Locate the cell with the specified text and output its [X, Y] center coordinate. 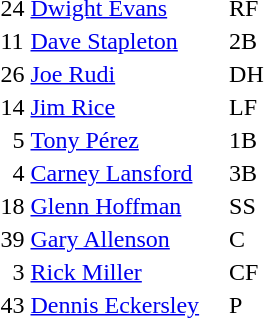
Joe Rudi [127, 74]
Rick Miller [127, 272]
Tony Pérez [127, 140]
Gary Allenson [127, 239]
Glenn Hoffman [127, 206]
Jim Rice [127, 107]
Dave Stapleton [127, 41]
Carney Lansford [127, 173]
